Extract the (X, Y) coordinate from the center of the cell holding the provided text.  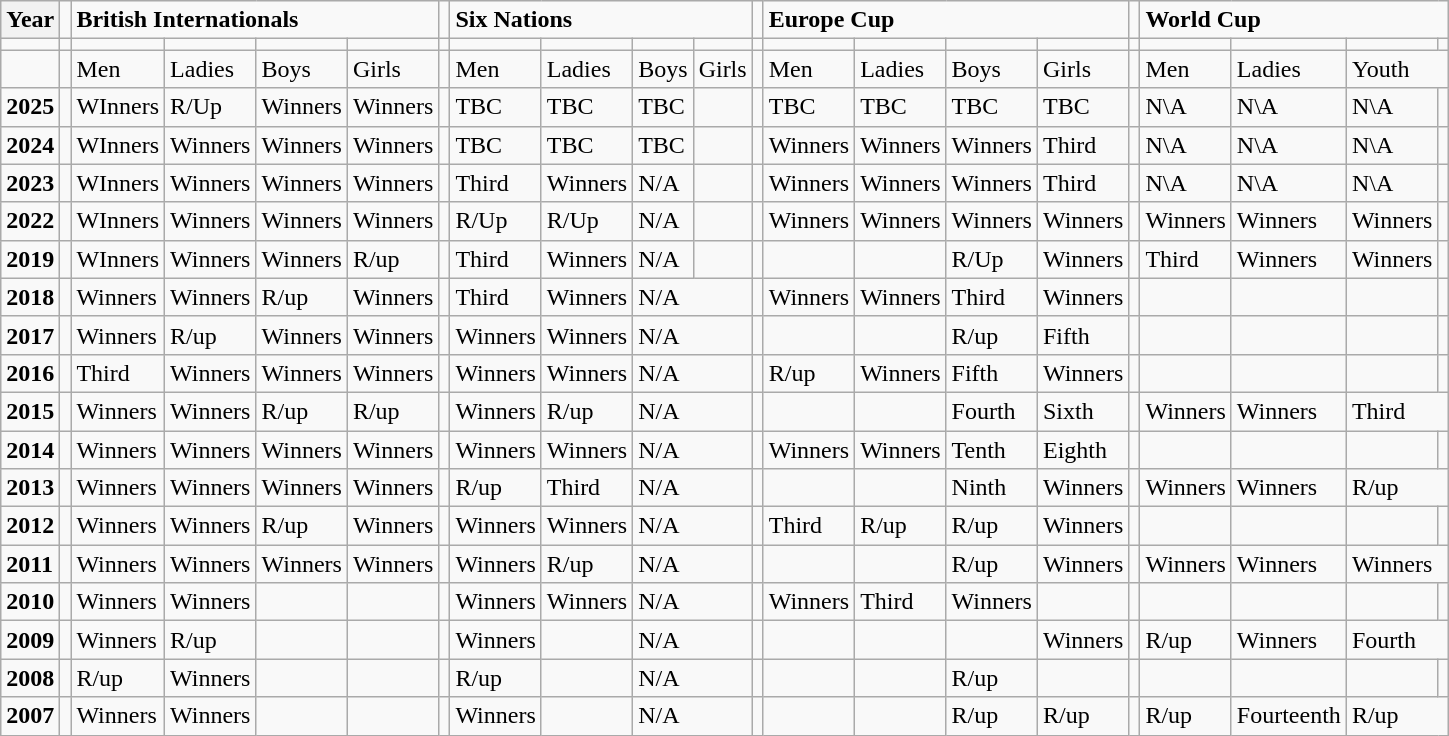
Six Nations (601, 20)
2013 (30, 488)
2018 (30, 297)
2025 (30, 107)
2022 (30, 221)
Europe Cup (946, 20)
Fourteenth (1288, 716)
2019 (30, 259)
Tenth (992, 449)
2011 (30, 564)
2014 (30, 449)
2007 (30, 716)
2017 (30, 335)
2008 (30, 678)
2010 (30, 602)
2024 (30, 145)
Eighth (1082, 449)
2023 (30, 183)
British Internationals (255, 20)
2015 (30, 411)
2016 (30, 373)
Year (30, 20)
Youth (1397, 69)
Ninth (992, 488)
2009 (30, 640)
World Cup (1294, 20)
2012 (30, 526)
Sixth (1082, 411)
